Pinpoint the cell where the given text exists, returning its [x, y] midpoint coordinate. 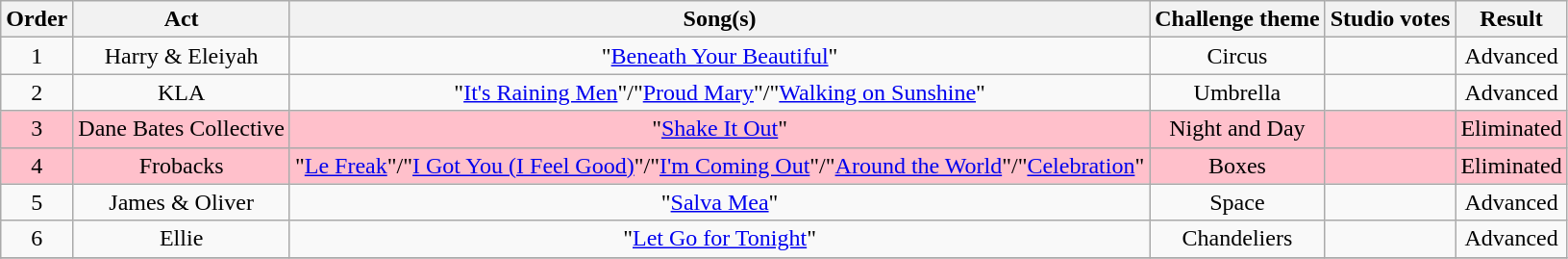
Circus [1237, 56]
"Beneath Your Beautiful" [719, 56]
"Salva Mea" [719, 202]
"It's Raining Men"/"Proud Mary"/"Walking on Sunshine" [719, 92]
3 [37, 129]
Umbrella [1237, 92]
2 [37, 92]
Chandeliers [1237, 239]
Boxes [1237, 166]
Ellie [182, 239]
Night and Day [1237, 129]
Harry & Eleiyah [182, 56]
6 [37, 239]
KLA [182, 92]
"Shake It Out" [719, 129]
Order [37, 19]
Frobacks [182, 166]
5 [37, 202]
Result [1511, 19]
Challenge theme [1237, 19]
Song(s) [719, 19]
4 [37, 166]
James & Oliver [182, 202]
Dane Bates Collective [182, 129]
Studio votes [1390, 19]
Space [1237, 202]
1 [37, 56]
"Le Freak"/"I Got You (I Feel Good)"/"I'm Coming Out"/"Around the World"/"Celebration" [719, 166]
"Let Go for Tonight" [719, 239]
Act [182, 19]
